Return [x, y] of the center of cell containing provided text 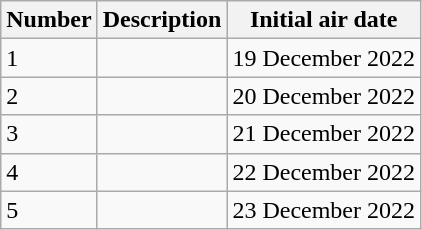
Description [162, 20]
5 [49, 210]
2 [49, 96]
3 [49, 134]
23 December 2022 [324, 210]
21 December 2022 [324, 134]
Initial air date [324, 20]
22 December 2022 [324, 172]
20 December 2022 [324, 96]
Number [49, 20]
4 [49, 172]
19 December 2022 [324, 58]
1 [49, 58]
